Determine the (X, Y) coordinate at the center of the cell enclosing the given text.  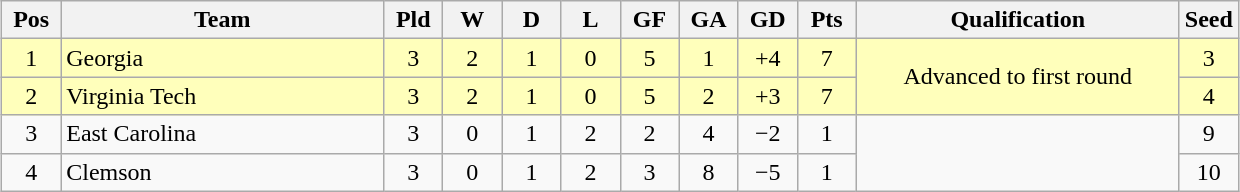
Clemson (222, 172)
9 (1208, 134)
W (472, 20)
East Carolina (222, 134)
+4 (768, 58)
GA (708, 20)
−5 (768, 172)
Qualification (1018, 20)
GF (650, 20)
Pld (414, 20)
+3 (768, 96)
8 (708, 172)
Virginia Tech (222, 96)
L (590, 20)
Georgia (222, 58)
Team (222, 20)
Pos (32, 20)
Pts (826, 20)
−2 (768, 134)
D (532, 20)
10 (1208, 172)
Advanced to first round (1018, 77)
Seed (1208, 20)
GD (768, 20)
